Extract the (x, y) coordinate from the center of the cell holding the provided text.  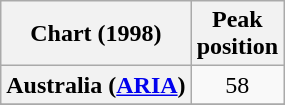
Chart (1998) (96, 34)
Australia (ARIA) (96, 85)
58 (237, 85)
Peakposition (237, 34)
